For the text-containing cell, return its midpoint in [x, y] coordinate format. 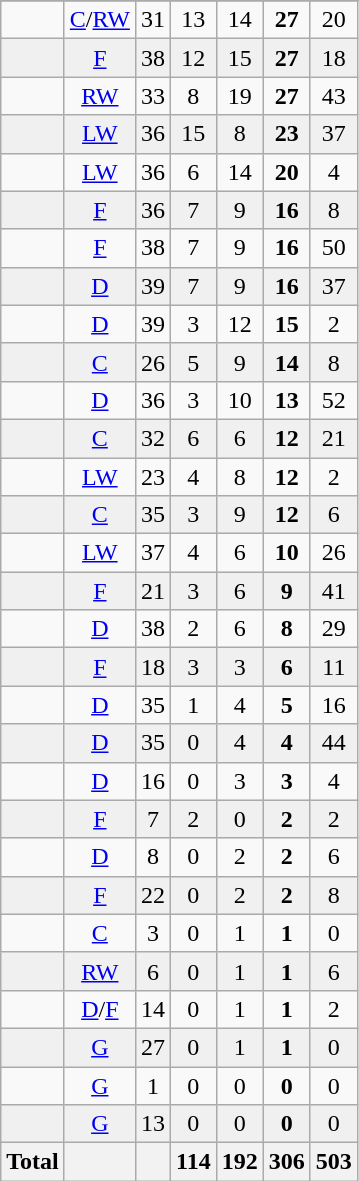
192 [240, 1162]
Total [33, 1162]
43 [334, 96]
22 [152, 895]
D/F [100, 1009]
31 [152, 20]
114 [193, 1162]
503 [334, 1162]
306 [286, 1162]
19 [240, 96]
33 [152, 96]
29 [334, 629]
C/RW [100, 20]
44 [334, 743]
41 [334, 591]
32 [152, 438]
50 [334, 248]
52 [334, 400]
11 [334, 667]
